Pinpoint the cell where the given text exists, returning its [X, Y] midpoint coordinate. 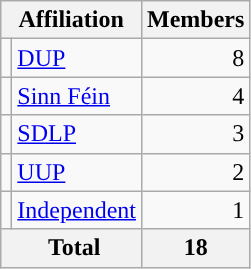
Total [72, 248]
Affiliation [72, 20]
Sinn Féin [77, 96]
UUP [77, 172]
3 [195, 134]
1 [195, 210]
DUP [77, 58]
4 [195, 96]
2 [195, 172]
SDLP [77, 134]
18 [195, 248]
Members [195, 20]
8 [195, 58]
Independent [77, 210]
